Detect which cell encompasses the target text, then output its (X, Y) center coordinate. 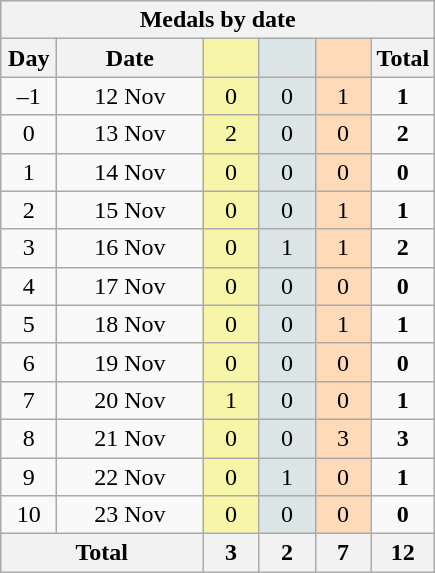
13 Nov (130, 134)
23 Nov (130, 515)
Day (29, 58)
15 Nov (130, 210)
19 Nov (130, 362)
4 (29, 286)
6 (29, 362)
21 Nov (130, 438)
–1 (29, 96)
14 Nov (130, 172)
18 Nov (130, 324)
17 Nov (130, 286)
12 (403, 553)
22 Nov (130, 477)
10 (29, 515)
8 (29, 438)
Medals by date (218, 20)
12 Nov (130, 96)
20 Nov (130, 400)
9 (29, 477)
16 Nov (130, 248)
5 (29, 324)
Date (130, 58)
